Extract the [X, Y] coordinate from the center of the cell holding the provided text.  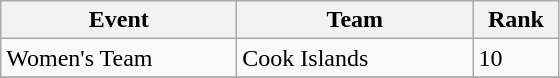
10 [516, 58]
Team [355, 20]
Event [119, 20]
Rank [516, 20]
Cook Islands [355, 58]
Women's Team [119, 58]
